Search for the cell housing the specified text and yield its [X, Y] center coordinate. 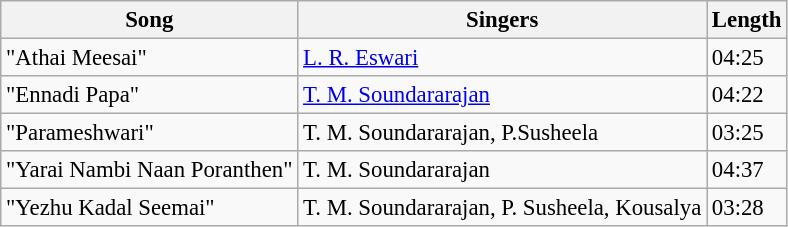
"Yezhu Kadal Seemai" [150, 208]
T. M. Soundararajan, P.Susheela [502, 133]
"Ennadi Papa" [150, 95]
"Yarai Nambi Naan Poranthen" [150, 170]
"Athai Meesai" [150, 58]
Length [747, 20]
L. R. Eswari [502, 58]
03:28 [747, 208]
T. M. Soundararajan, P. Susheela, Kousalya [502, 208]
Singers [502, 20]
Song [150, 20]
04:22 [747, 95]
03:25 [747, 133]
04:25 [747, 58]
"Parameshwari" [150, 133]
04:37 [747, 170]
